For the text-containing cell, return its midpoint in [X, Y] coordinate format. 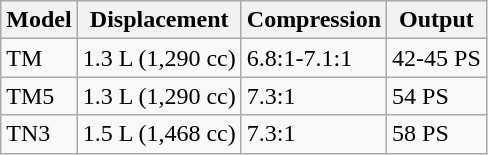
54 PS [437, 96]
TM [39, 58]
Output [437, 20]
Model [39, 20]
1.5 L (1,468 cc) [159, 134]
Compression [314, 20]
TM5 [39, 96]
42-45 PS [437, 58]
58 PS [437, 134]
6.8:1-7.1:1 [314, 58]
Displacement [159, 20]
TN3 [39, 134]
